Return the (x, y) coordinate for the center point of the cell that contains the specified text.  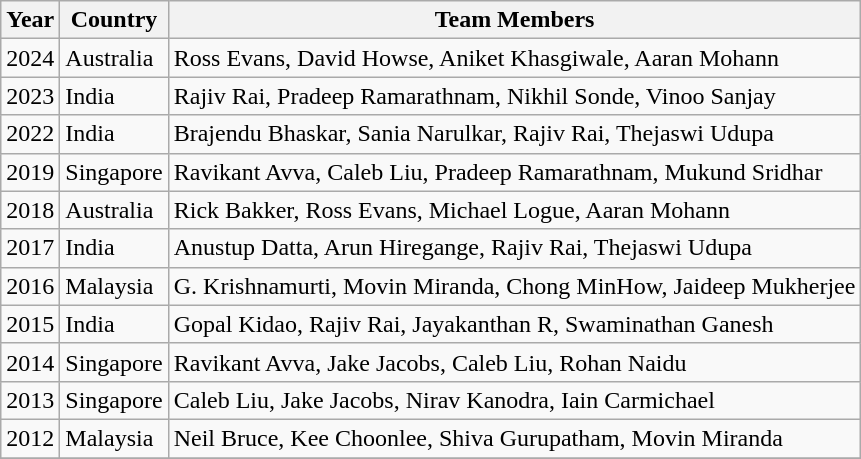
G. Krishnamurti, Movin Miranda, Chong MinHow, Jaideep Mukherjee (514, 286)
Country (114, 20)
2024 (30, 58)
2013 (30, 400)
Neil Bruce, Kee Choonlee, Shiva Gurupatham, Movin Miranda (514, 438)
Brajendu Bhaskar, Sania Narulkar, Rajiv Rai, Thejaswi Udupa (514, 134)
2014 (30, 362)
Rajiv Rai, Pradeep Ramarathnam, Nikhil Sonde, Vinoo Sanjay (514, 96)
2022 (30, 134)
Rick Bakker, Ross Evans, Michael Logue, Aaran Mohann (514, 210)
Caleb Liu, Jake Jacobs, Nirav Kanodra, Iain Carmichael (514, 400)
2019 (30, 172)
Ravikant Avva, Caleb Liu, Pradeep Ramarathnam, Mukund Sridhar (514, 172)
Ravikant Avva, Jake Jacobs, Caleb Liu, Rohan Naidu (514, 362)
2015 (30, 324)
Team Members (514, 20)
2016 (30, 286)
2023 (30, 96)
Anustup Datta, Arun Hiregange, Rajiv Rai, Thejaswi Udupa (514, 248)
Year (30, 20)
Gopal Kidao, Rajiv Rai, Jayakanthan R, Swaminathan Ganesh (514, 324)
2017 (30, 248)
Ross Evans, David Howse, Aniket Khasgiwale, Aaran Mohann (514, 58)
2012 (30, 438)
2018 (30, 210)
